Detect which cell encompasses the target text, then output its (x, y) center coordinate. 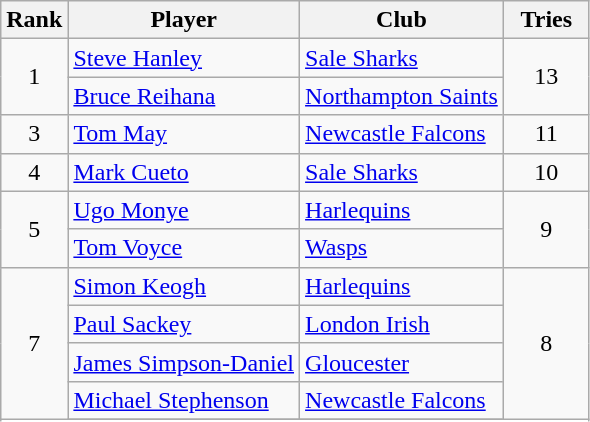
Player (184, 20)
Gloucester (402, 362)
James Simpson-Daniel (184, 362)
Michael Stephenson (184, 400)
11 (546, 134)
Ugo Monye (184, 210)
7 (34, 343)
Paul Sackey (184, 324)
Wasps (402, 248)
Northampton Saints (402, 96)
Steve Hanley (184, 58)
London Irish (402, 324)
Club (402, 20)
3 (34, 134)
9 (546, 229)
13 (546, 77)
Bruce Reihana (184, 96)
Rank (34, 20)
10 (546, 172)
Mark Cueto (184, 172)
Simon Keogh (184, 286)
1 (34, 77)
5 (34, 229)
4 (34, 172)
Tom Voyce (184, 248)
Tries (546, 20)
8 (546, 343)
Tom May (184, 134)
